Capture the cell that displays the provided text and extract its [X, Y] central coordinate. 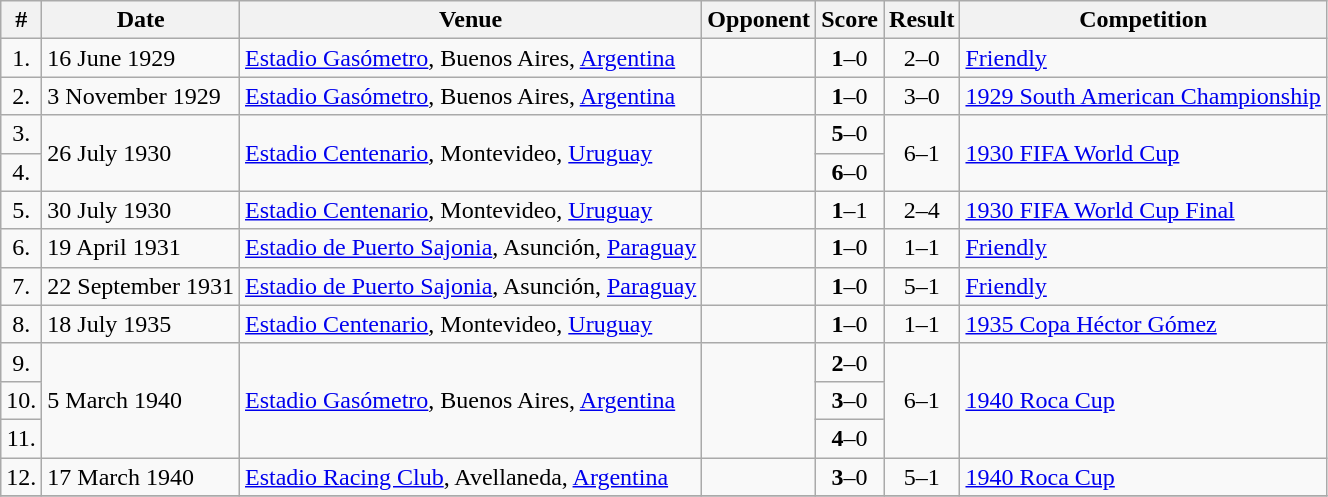
18 July 1935 [141, 324]
16 June 1929 [141, 58]
1. [22, 58]
17 March 1940 [141, 477]
12. [22, 477]
1930 FIFA World Cup Final [1143, 210]
5 March 1940 [141, 400]
5–0 [850, 134]
4. [22, 172]
Date [141, 20]
Competition [1143, 20]
# [22, 20]
Result [922, 20]
9. [22, 362]
30 July 1930 [141, 210]
Estadio Racing Club, Avellaneda, Argentina [471, 477]
19 April 1931 [141, 248]
1929 South American Championship [1143, 96]
6. [22, 248]
1935 Copa Héctor Gómez [1143, 324]
7. [22, 286]
3 November 1929 [141, 96]
1930 FIFA World Cup [1143, 153]
11. [22, 438]
26 July 1930 [141, 153]
10. [22, 400]
8. [22, 324]
3. [22, 134]
Venue [471, 20]
22 September 1931 [141, 286]
Opponent [759, 20]
2. [22, 96]
5. [22, 210]
2–4 [922, 210]
6–0 [850, 172]
Score [850, 20]
4–0 [850, 438]
